Return (x, y) of the center of cell containing provided text 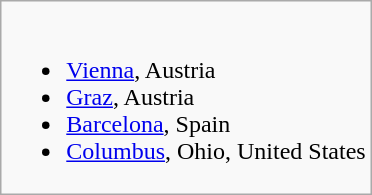
Vienna, Austria Graz, Austria Barcelona, Spain Columbus, Ohio, United States (186, 98)
